Return [X, Y] of the center of cell containing provided text 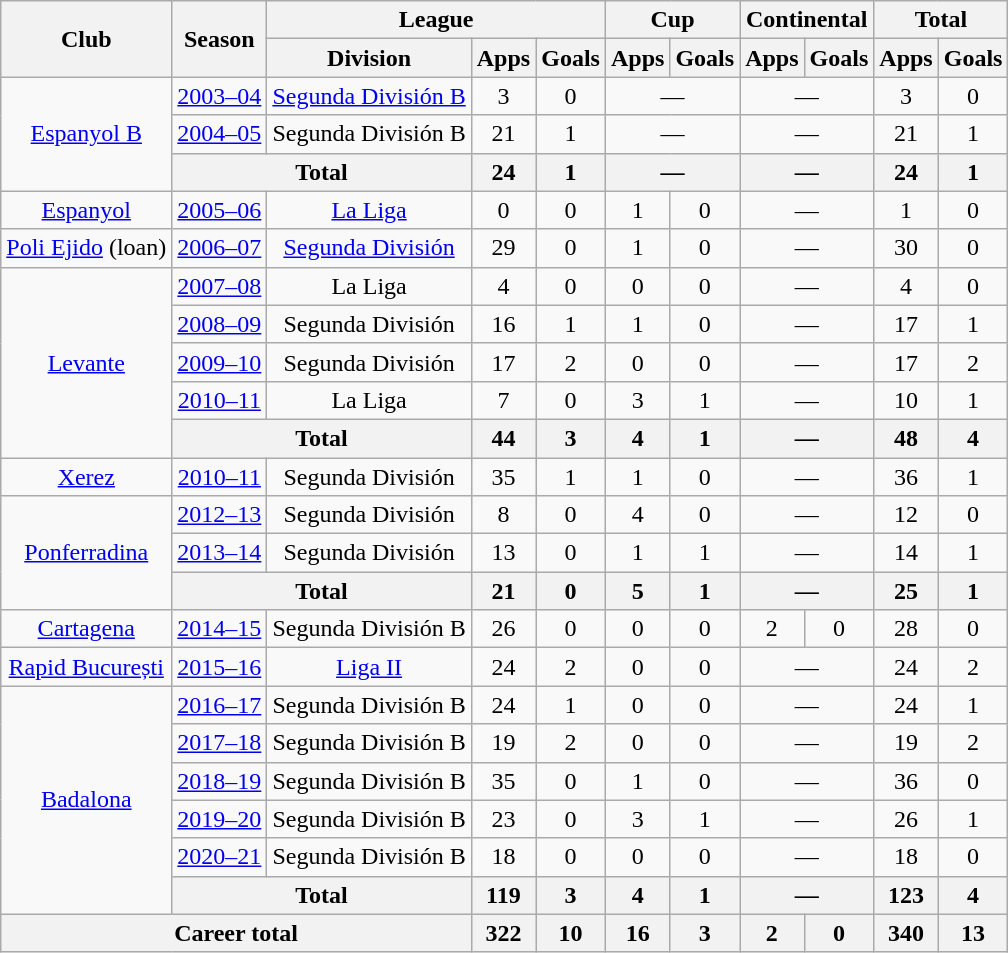
23 [503, 819]
Career total [236, 933]
League [436, 20]
Cup [672, 20]
2004–05 [220, 134]
8 [503, 515]
2006–07 [220, 248]
2016–17 [220, 705]
2007–08 [220, 286]
2019–20 [220, 819]
2014–15 [220, 629]
44 [503, 438]
123 [906, 895]
5 [637, 591]
48 [906, 438]
Espanyol [86, 210]
2017–18 [220, 743]
Cartagena [86, 629]
25 [906, 591]
Liga II [369, 667]
7 [503, 400]
29 [503, 248]
2013–14 [220, 553]
2005–06 [220, 210]
28 [906, 629]
2018–19 [220, 781]
340 [906, 933]
2003–04 [220, 96]
2015–16 [220, 667]
Ponferradina [86, 553]
Espanyol B [86, 134]
Season [220, 39]
119 [503, 895]
30 [906, 248]
2008–09 [220, 324]
12 [906, 515]
Club [86, 39]
Rapid București [86, 667]
Poli Ejido (loan) [86, 248]
2012–13 [220, 515]
322 [503, 933]
2020–21 [220, 857]
2009–10 [220, 362]
Xerez [86, 477]
Continental [807, 20]
14 [906, 553]
Division [369, 58]
Badalona [86, 800]
Levante [86, 362]
